Extract the (x, y) coordinate from the center of the cell holding the provided text.  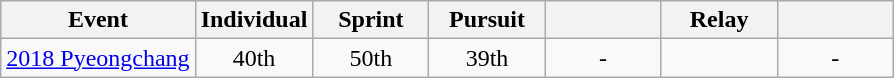
Relay (719, 20)
Individual (254, 20)
40th (254, 58)
50th (371, 58)
Event (98, 20)
Sprint (371, 20)
Pursuit (487, 20)
39th (487, 58)
2018 Pyeongchang (98, 58)
